For the text-containing cell, return its midpoint in [x, y] coordinate format. 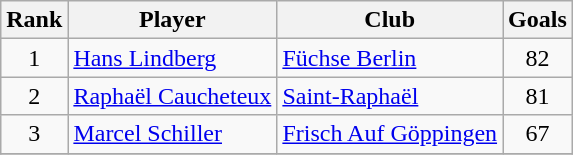
81 [538, 96]
Club [390, 20]
Player [172, 20]
Rank [34, 20]
Saint-Raphaël [390, 96]
Hans Lindberg [172, 58]
Frisch Auf Göppingen [390, 134]
Goals [538, 20]
2 [34, 96]
Raphaël Caucheteux [172, 96]
Füchse Berlin [390, 58]
82 [538, 58]
1 [34, 58]
3 [34, 134]
67 [538, 134]
Marcel Schiller [172, 134]
